Output the (X, Y) coordinate of the center of the cell containing the given text.  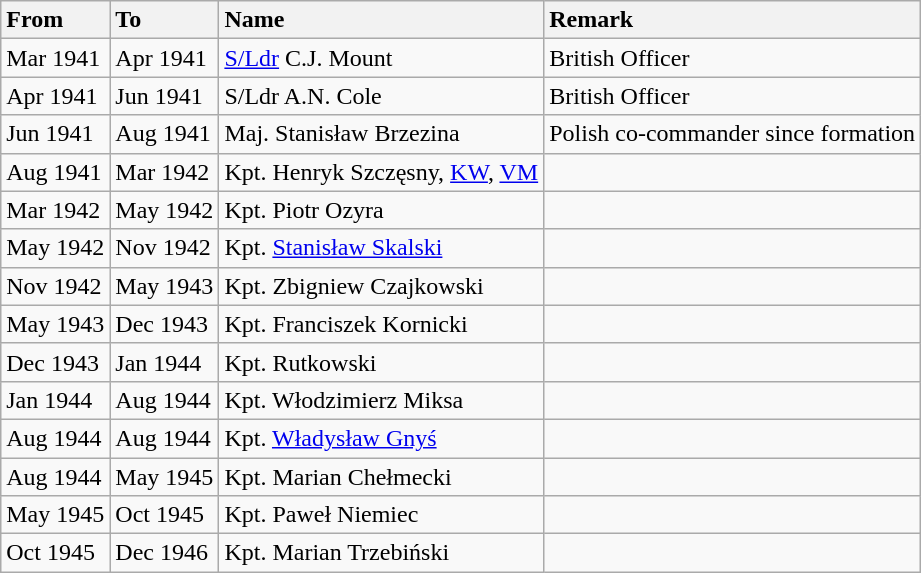
To (164, 20)
Maj. Stanisław Brzezina (382, 134)
S/Ldr A.N. Cole (382, 96)
Polish co-commander since formation (732, 134)
Kpt. Zbigniew Czajkowski (382, 286)
Dec 1946 (164, 553)
Kpt. Stanisław Skalski (382, 248)
Mar 1941 (56, 58)
Kpt. Włodzimierz Miksa (382, 400)
Kpt. Marian Chełmecki (382, 477)
Kpt. Henryk Szczęsny, KW, VM (382, 172)
Kpt. Władysław Gnyś (382, 438)
S/Ldr C.J. Mount (382, 58)
Kpt. Paweł Niemiec (382, 515)
Kpt. Rutkowski (382, 362)
Kpt. Marian Trzebiński (382, 553)
Name (382, 20)
From (56, 20)
Kpt. Franciszek Kornicki (382, 324)
Kpt. Piotr Ozyra (382, 210)
Remark (732, 20)
